Identify which cell holds the provided text, then report its (x, y) central coordinate. 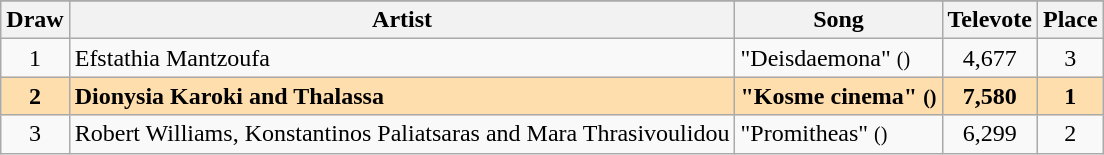
"Kosme cinema" () (838, 96)
7,580 (990, 96)
"Deisdaemona" () (838, 58)
"Promitheas" () (838, 134)
Dionysia Karoki and Thalassa (402, 96)
4,677 (990, 58)
Artist (402, 20)
Robert Williams, Konstantinos Paliatsaras and Mara Thrasivoulidou (402, 134)
Draw (35, 20)
Televote (990, 20)
Song (838, 20)
Place (1070, 20)
Efstathia Mantzoufa (402, 58)
6,299 (990, 134)
